Determine the (X, Y) coordinate at the center of the cell enclosing the given text.  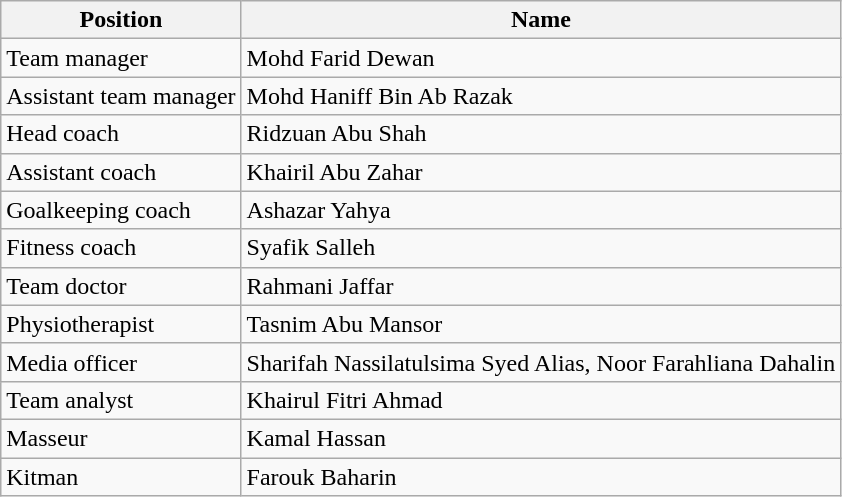
Masseur (121, 438)
Name (541, 20)
Sharifah Nassilatulsima Syed Alias, Noor Farahliana Dahalin (541, 362)
Assistant coach (121, 172)
Team doctor (121, 286)
Head coach (121, 134)
Syafik Salleh (541, 248)
Mohd Haniff Bin Ab Razak (541, 96)
Ridzuan Abu Shah (541, 134)
Fitness coach (121, 248)
Kitman (121, 477)
Position (121, 20)
Goalkeeping coach (121, 210)
Tasnim Abu Mansor (541, 324)
Team manager (121, 58)
Kamal Hassan (541, 438)
Farouk Baharin (541, 477)
Assistant team manager (121, 96)
Media officer (121, 362)
Khairil Abu Zahar (541, 172)
Physiotherapist (121, 324)
Team analyst (121, 400)
Mohd Farid Dewan (541, 58)
Khairul Fitri Ahmad (541, 400)
Rahmani Jaffar (541, 286)
Ashazar Yahya (541, 210)
